Search for the cell housing the specified text and yield its (x, y) center coordinate. 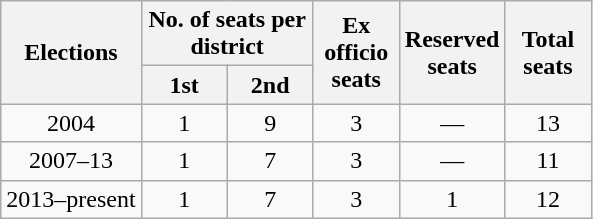
11 (548, 161)
1st (184, 85)
Total seats (548, 52)
Elections (71, 52)
No. of seats per district (227, 34)
2004 (71, 123)
9 (270, 123)
Reserved seats (452, 52)
2nd (270, 85)
13 (548, 123)
2007–13 (71, 161)
Ex officio seats (356, 52)
2013–present (71, 199)
12 (548, 199)
